For the text-containing cell, return its midpoint in [X, Y] coordinate format. 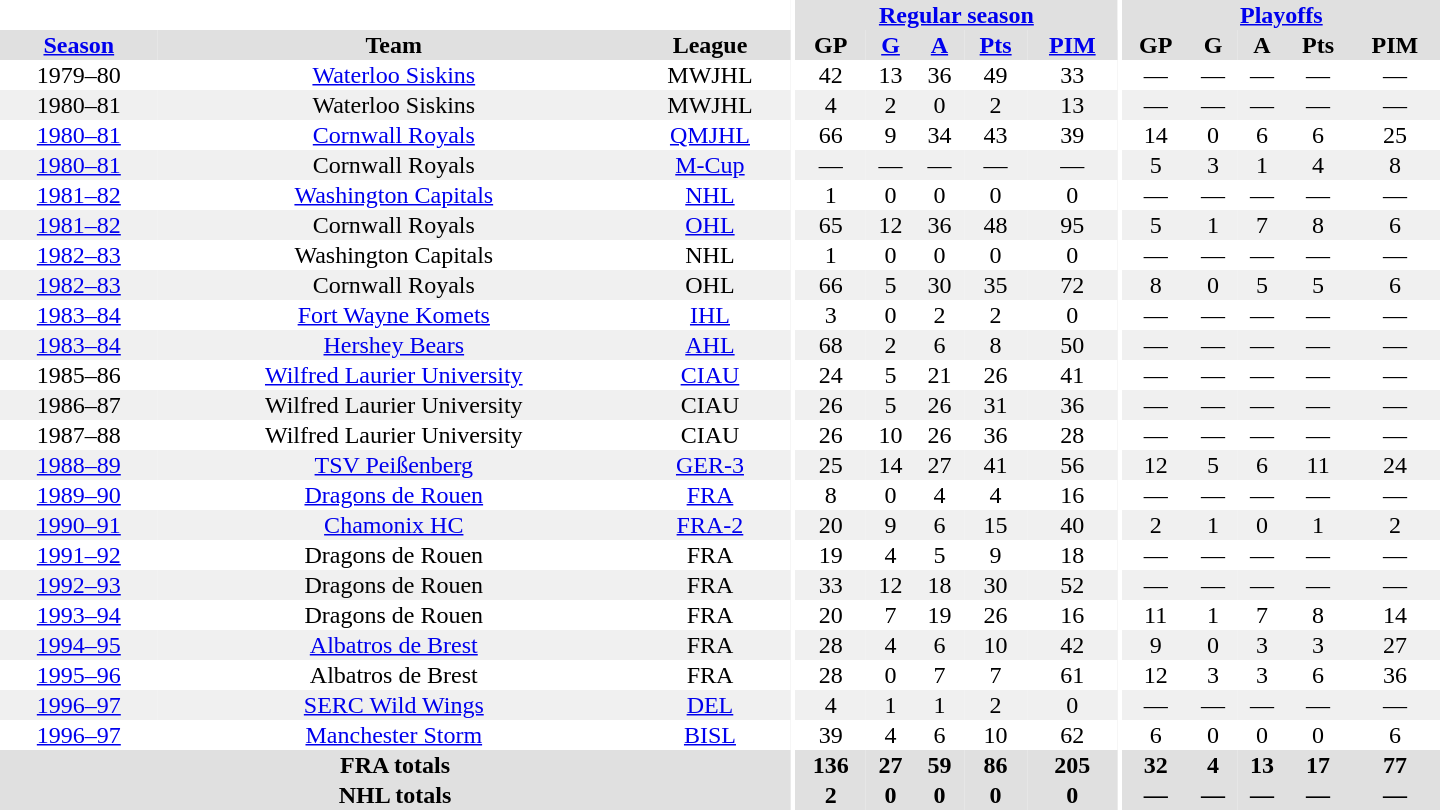
Team [394, 45]
205 [1072, 765]
59 [940, 765]
68 [830, 345]
1993–94 [79, 615]
AHL [710, 345]
DEL [710, 705]
1989–90 [79, 495]
86 [996, 765]
65 [830, 225]
BISL [710, 735]
21 [940, 375]
77 [1395, 765]
40 [1072, 525]
1985–86 [79, 375]
Season [79, 45]
1986–87 [79, 405]
17 [1318, 765]
Playoffs [1282, 15]
1995–96 [79, 675]
1988–89 [79, 465]
Fort Wayne Komets [394, 315]
M-Cup [710, 165]
34 [940, 135]
72 [1072, 285]
56 [1072, 465]
48 [996, 225]
136 [830, 765]
62 [1072, 735]
IHL [710, 315]
Hershey Bears [394, 345]
SERC Wild Wings [394, 705]
Manchester Storm [394, 735]
15 [996, 525]
League [710, 45]
1991–92 [79, 555]
35 [996, 285]
31 [996, 405]
QMJHL [710, 135]
1994–95 [79, 645]
95 [1072, 225]
Chamonix HC [394, 525]
GER-3 [710, 465]
TSV Peißenberg [394, 465]
1979–80 [79, 75]
FRA-2 [710, 525]
49 [996, 75]
43 [996, 135]
1987–88 [79, 435]
FRA totals [395, 765]
NHL totals [395, 795]
61 [1072, 675]
50 [1072, 345]
52 [1072, 585]
1990–91 [79, 525]
32 [1156, 765]
1992–93 [79, 585]
Regular season [956, 15]
